Output the [X, Y] coordinate of the center of the cell containing the given text.  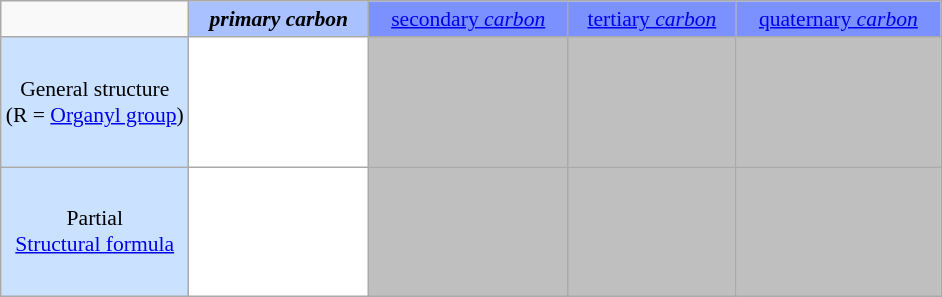
quaternary carbon [838, 19]
secondary carbon [468, 19]
General structure (R = Organyl group) [95, 102]
tertiary carbon [652, 19]
primary carbon [279, 19]
Partial Structural formula [95, 232]
